Find where the given text appears and provide that cell's center as (X, Y) coordinate. 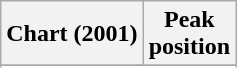
Chart (2001) (72, 34)
Peakposition (189, 34)
